Extract the (x, y) coordinate from the center of the cell holding the provided text.  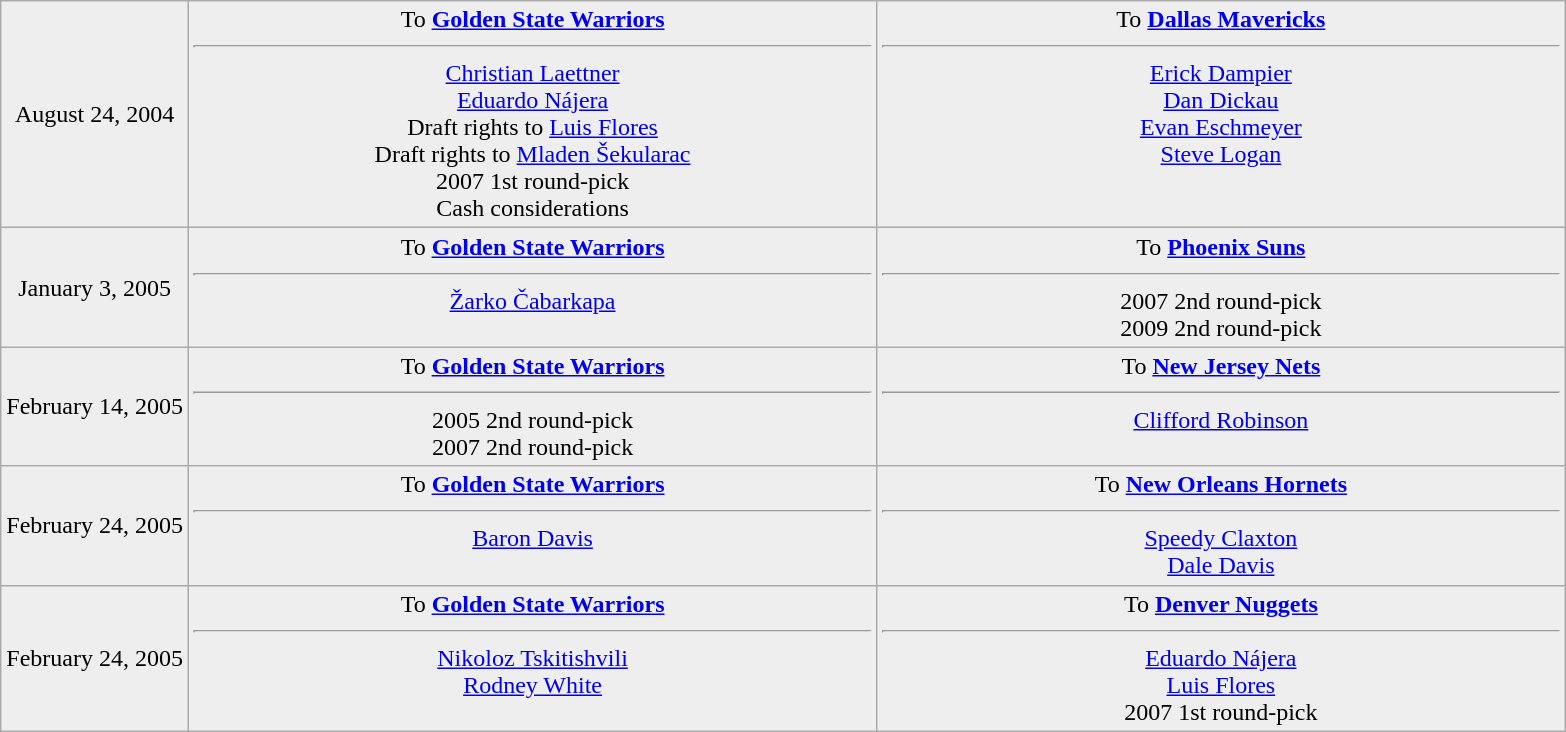
To Denver NuggetsEduardo NájeraLuis Flores2007 1st round-pick (1221, 658)
February 14, 2005 (95, 406)
To New Orleans HornetsSpeedy ClaxtonDale Davis (1221, 526)
To Dallas MavericksErick DampierDan DickauEvan EschmeyerSteve Logan (1221, 114)
To New Jersey NetsClifford Robinson (1221, 406)
To Golden State WarriorsBaron Davis (532, 526)
To Phoenix Suns2007 2nd round-pick2009 2nd round-pick (1221, 288)
To Golden State Warriors2005 2nd round-pick2007 2nd round-pick (532, 406)
January 3, 2005 (95, 288)
August 24, 2004 (95, 114)
To Golden State WarriorsŽarko Čabarkapa (532, 288)
To Golden State WarriorsNikoloz TskitishviliRodney White (532, 658)
